Extract the [x, y] coordinate from the center of the cell holding the provided text.  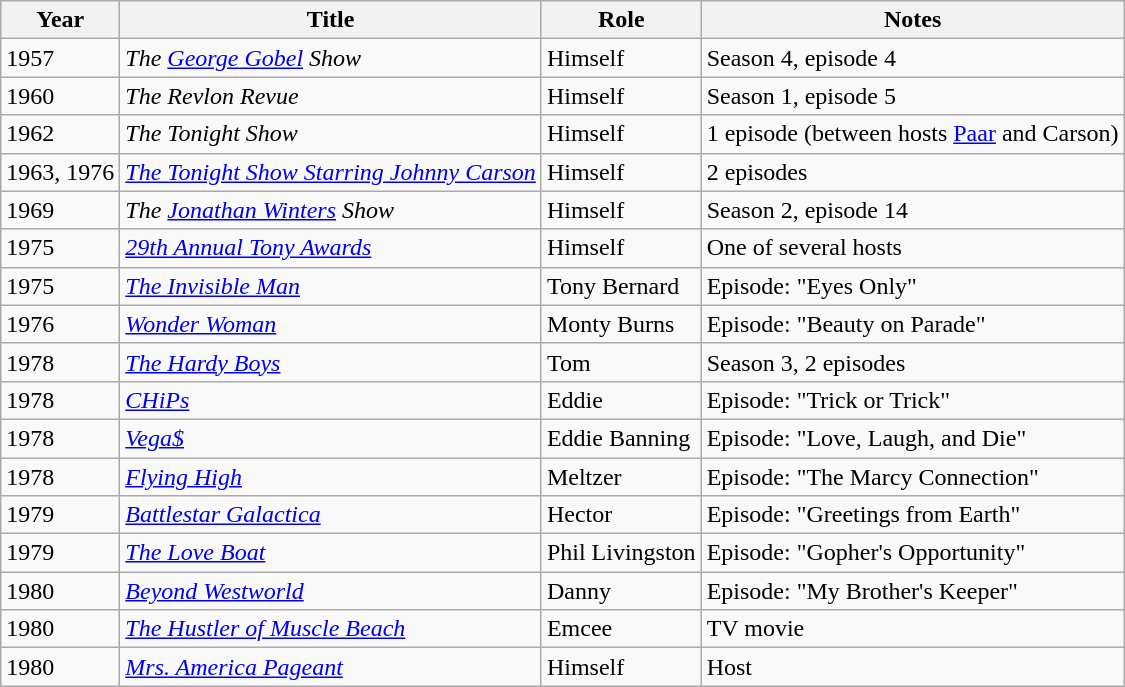
Episode: "Love, Laugh, and Die" [912, 438]
Episode: "The Marcy Connection" [912, 477]
The George Gobel Show [331, 58]
TV movie [912, 629]
Season 3, 2 episodes [912, 362]
The Revlon Revue [331, 96]
1976 [60, 324]
1962 [60, 134]
Eddie [621, 400]
Mrs. America Pageant [331, 667]
Episode: "Trick or Trick" [912, 400]
One of several hosts [912, 248]
The Love Boat [331, 553]
Season 4, episode 4 [912, 58]
Season 2, episode 14 [912, 210]
Title [331, 20]
Season 1, episode 5 [912, 96]
Episode: "Beauty on Parade" [912, 324]
Wonder Woman [331, 324]
Role [621, 20]
1957 [60, 58]
2 episodes [912, 172]
Episode: "Gopher's Opportunity" [912, 553]
Notes [912, 20]
Eddie Banning [621, 438]
1960 [60, 96]
29th Annual Tony Awards [331, 248]
The Hardy Boys [331, 362]
Episode: "My Brother's Keeper" [912, 591]
The Tonight Show [331, 134]
Episode: "Greetings from Earth" [912, 515]
Vega$ [331, 438]
1963, 1976 [60, 172]
The Tonight Show Starring Johnny Carson [331, 172]
Monty Burns [621, 324]
Episode: "Eyes Only" [912, 286]
Beyond Westworld [331, 591]
Danny [621, 591]
1 episode (between hosts Paar and Carson) [912, 134]
1969 [60, 210]
Emcee [621, 629]
Hector [621, 515]
Year [60, 20]
CHiPs [331, 400]
Phil Livingston [621, 553]
Flying High [331, 477]
Tony Bernard [621, 286]
Tom [621, 362]
The Jonathan Winters Show [331, 210]
Battlestar Galactica [331, 515]
The Invisible Man [331, 286]
The Hustler of Muscle Beach [331, 629]
Meltzer [621, 477]
Host [912, 667]
